Pinpoint the cell where the given text exists, returning its (X, Y) midpoint coordinate. 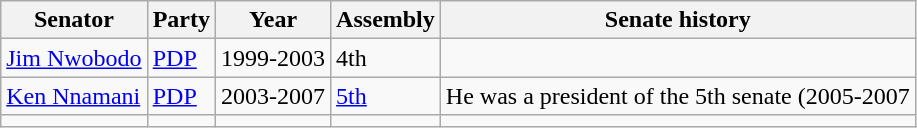
Senator (74, 20)
Senate history (678, 20)
Year (274, 20)
1999-2003 (274, 58)
Assembly (386, 20)
4th (386, 58)
5th (386, 96)
Party (181, 20)
2003-2007 (274, 96)
Ken Nnamani (74, 96)
He was a president of the 5th senate (2005-2007 (678, 96)
Jim Nwobodo (74, 58)
